Identify which cell holds the provided text, then report its [X, Y] central coordinate. 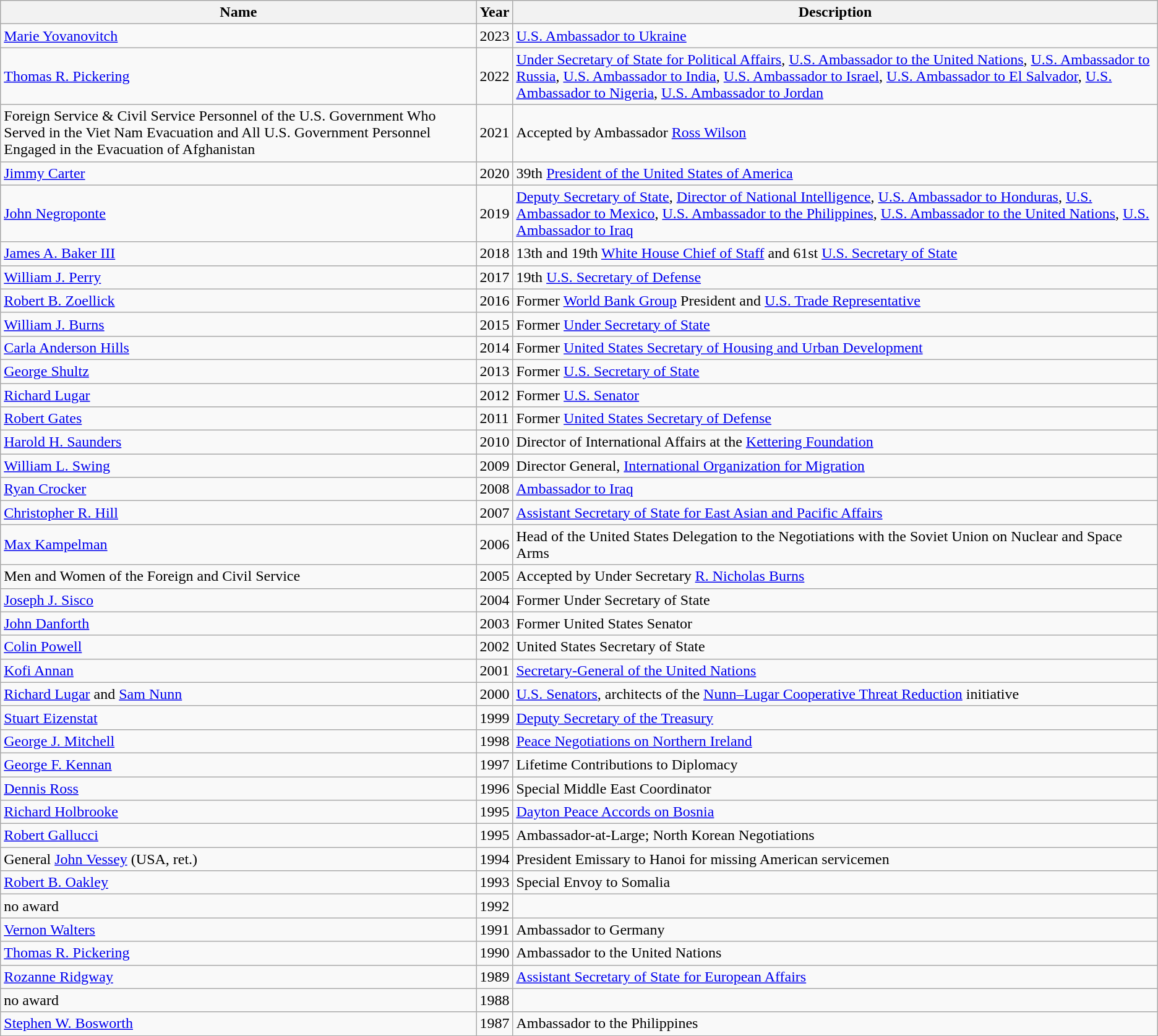
Stephen W. Bosworth [239, 1024]
William J. Perry [239, 277]
Peace Negotiations on Northern Ireland [835, 741]
Robert Gates [239, 419]
Harold H. Saunders [239, 442]
Year [495, 12]
2021 [495, 133]
Kofi Annan [239, 670]
Former United States Senator [835, 623]
1989 [495, 977]
2023 [495, 36]
1987 [495, 1024]
William L. Swing [239, 466]
2013 [495, 371]
Lifetime Contributions to Diplomacy [835, 764]
Ambassador to Iraq [835, 489]
Former World Bank Group President and U.S. Trade Representative [835, 301]
Dayton Peace Accords on Bosnia [835, 812]
2012 [495, 395]
2015 [495, 324]
Richard Lugar [239, 395]
Ryan Crocker [239, 489]
2009 [495, 466]
Joseph J. Sisco [239, 600]
Assistant Secretary of State for European Affairs [835, 977]
1993 [495, 883]
Marie Yovanovitch [239, 36]
2004 [495, 600]
1990 [495, 953]
2022 [495, 76]
United States Secretary of State [835, 647]
Special Envoy to Somalia [835, 883]
1999 [495, 717]
1992 [495, 906]
1994 [495, 859]
19th U.S. Secretary of Defense [835, 277]
Stuart Eizenstat [239, 717]
Accepted by Ambassador Ross Wilson [835, 133]
Robert Gallucci [239, 836]
George J. Mitchell [239, 741]
1998 [495, 741]
13th and 19th White House Chief of Staff and 61st U.S. Secretary of State [835, 254]
John Negroponte [239, 213]
2007 [495, 513]
Former United States Secretary of Housing and Urban Development [835, 348]
2019 [495, 213]
Men and Women of the Foreign and Civil Service [239, 576]
Description [835, 12]
Secretary-General of the United Nations [835, 670]
Richard Lugar and Sam Nunn [239, 694]
U.S. Ambassador to Ukraine [835, 36]
James A. Baker III [239, 254]
Special Middle East Coordinator [835, 789]
Director General, International Organization for Migration [835, 466]
Ambassador to Germany [835, 930]
2001 [495, 670]
Assistant Secretary of State for East Asian and Pacific Affairs [835, 513]
Director of International Affairs at the Kettering Foundation [835, 442]
1997 [495, 764]
Former U.S. Senator [835, 395]
2000 [495, 694]
Rozanne Ridgway [239, 977]
Former United States Secretary of Defense [835, 419]
Robert B. Zoellick [239, 301]
Accepted by Under Secretary R. Nicholas Burns [835, 576]
Dennis Ross [239, 789]
Deputy Secretary of the Treasury [835, 717]
General John Vessey (USA, ret.) [239, 859]
2017 [495, 277]
George F. Kennan [239, 764]
Ambassador to the United Nations [835, 953]
1991 [495, 930]
2005 [495, 576]
1996 [495, 789]
Vernon Walters [239, 930]
President Emissary to Hanoi for missing American servicemen [835, 859]
U.S. Senators, architects of the Nunn–Lugar Cooperative Threat Reduction initiative [835, 694]
Christopher R. Hill [239, 513]
Head of the United States Delegation to the Negotiations with the Soviet Union on Nuclear and Space Arms [835, 544]
2008 [495, 489]
2003 [495, 623]
Max Kampelman [239, 544]
2020 [495, 173]
Name [239, 12]
Robert B. Oakley [239, 883]
Ambassador to the Philippines [835, 1024]
2002 [495, 647]
39th President of the United States of America [835, 173]
William J. Burns [239, 324]
2016 [495, 301]
Colin Powell [239, 647]
Ambassador-at-Large; North Korean Negotiations [835, 836]
2006 [495, 544]
Former U.S. Secretary of State [835, 371]
2011 [495, 419]
John Danforth [239, 623]
Jimmy Carter [239, 173]
Carla Anderson Hills [239, 348]
Richard Holbrooke [239, 812]
2018 [495, 254]
1988 [495, 1000]
2010 [495, 442]
George Shultz [239, 371]
2014 [495, 348]
